Provide the [x, y] coordinate of the cell's center where the given text is located.  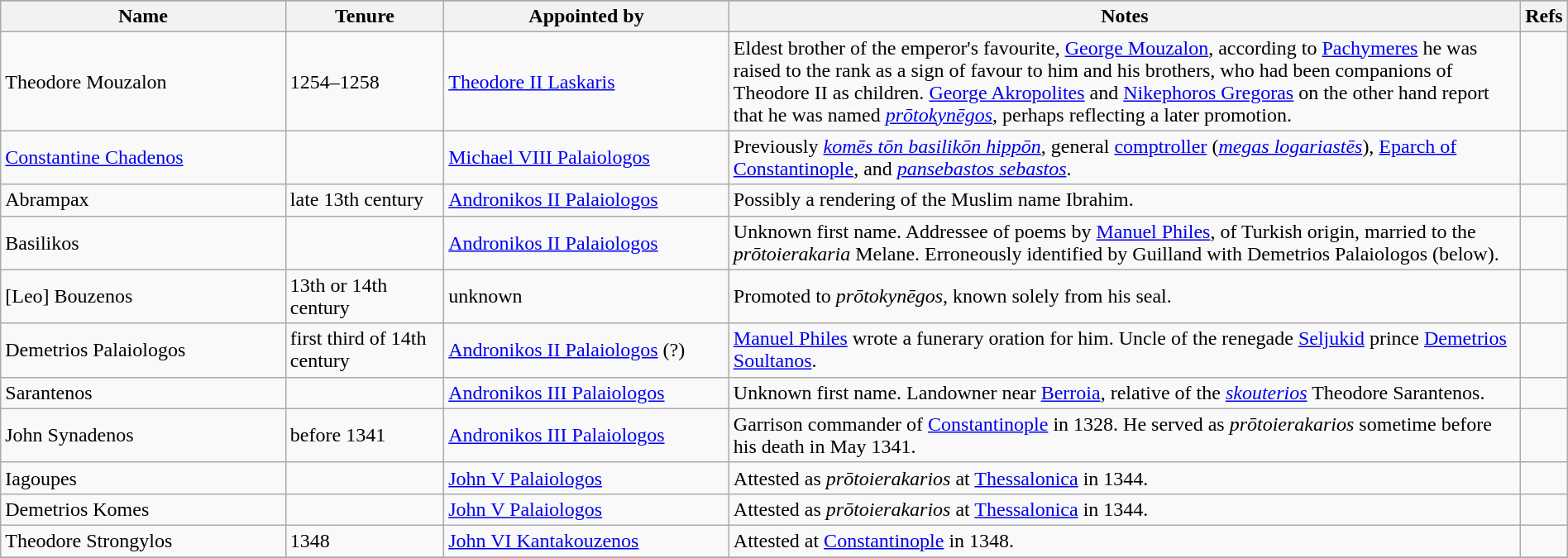
before 1341 [364, 435]
Attested at Constantinople in 1348. [1125, 541]
Michael VIII Palaiologos [587, 157]
Previously komēs tōn basilikōn hippōn, general comptroller (megas logariastēs), Eparch of Constantinople, and pansebastos sebastos. [1125, 157]
Unknown first name. Landowner near Berroia, relative of the skouterios Theodore Sarantenos. [1125, 393]
Demetrios Komes [144, 509]
John Synadenos [144, 435]
13th or 14th century [364, 296]
Sarantenos [144, 393]
[Leo] Bouzenos [144, 296]
Promoted to prōtokynēgos, known solely from his seal. [1125, 296]
John VI Kantakouzenos [587, 541]
Notes [1125, 17]
Possibly a rendering of the Muslim name Ibrahim. [1125, 200]
Basilikos [144, 243]
Theodore Mouzalon [144, 81]
Iagoupes [144, 478]
Theodore Strongylos [144, 541]
1348 [364, 541]
Theodore II Laskaris [587, 81]
Garrison commander of Constantinople in 1328. He served as prōtoierakarios sometime before his death in May 1341. [1125, 435]
1254–1258 [364, 81]
Tenure [364, 17]
Appointed by [587, 17]
Constantine Chadenos [144, 157]
Name [144, 17]
first third of 14th century [364, 351]
Manuel Philes wrote a funerary oration for him. Uncle of the renegade Seljukid prince Demetrios Soultanos. [1125, 351]
Refs [1543, 17]
Demetrios Palaiologos [144, 351]
Abrampax [144, 200]
unknown [587, 296]
late 13th century [364, 200]
Andronikos II Palaiologos (?) [587, 351]
